Detect which cell encompasses the target text, then output its [x, y] center coordinate. 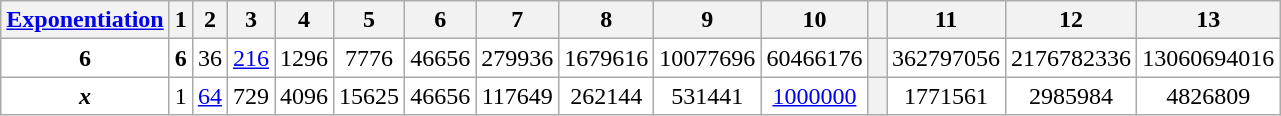
4826809 [1208, 96]
7 [518, 20]
11 [946, 20]
1771561 [946, 96]
10 [814, 20]
13060694016 [1208, 58]
12 [1072, 20]
1000000 [814, 96]
117649 [518, 96]
1679616 [606, 58]
1296 [304, 58]
x [86, 96]
9 [708, 20]
5 [370, 20]
10077696 [708, 58]
262144 [606, 96]
362797056 [946, 58]
13 [1208, 20]
2985984 [1072, 96]
4096 [304, 96]
8 [606, 20]
Exponentiation [86, 20]
279936 [518, 58]
36 [210, 58]
7776 [370, 58]
216 [250, 58]
3 [250, 20]
2176782336 [1072, 58]
729 [250, 96]
4 [304, 20]
64 [210, 96]
60466176 [814, 58]
15625 [370, 96]
2 [210, 20]
531441 [708, 96]
